Identify which cell holds the provided text, then report its [x, y] central coordinate. 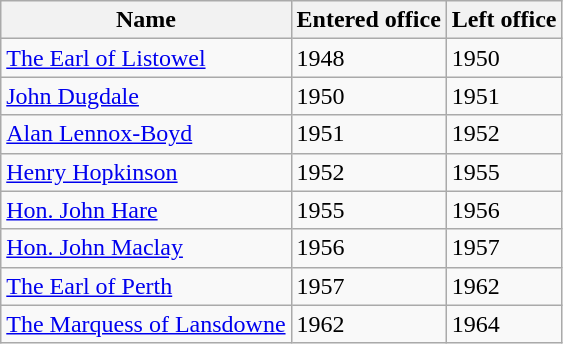
1948 [368, 58]
The Earl of Listowel [146, 58]
1964 [504, 324]
Entered office [368, 20]
John Dugdale [146, 96]
Name [146, 20]
Alan Lennox-Boyd [146, 134]
Henry Hopkinson [146, 172]
The Marquess of Lansdowne [146, 324]
Hon. John Hare [146, 210]
Left office [504, 20]
Hon. John Maclay [146, 248]
The Earl of Perth [146, 286]
